Provide the (X, Y) coordinate of the cell's center where the given text is located.  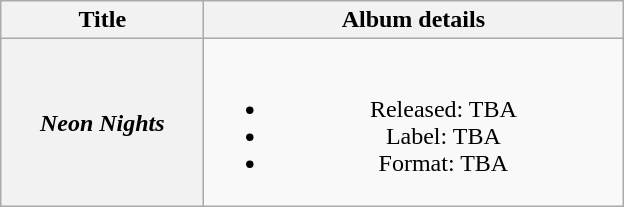
Album details (414, 20)
Title (102, 20)
Neon Nights (102, 122)
Released: TBALabel: TBAFormat: TBA (414, 122)
